Provide the (x, y) coordinate of the cell's center where the given text is located.  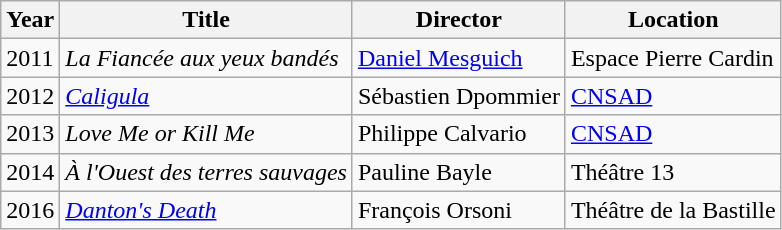
2016 (30, 210)
2013 (30, 134)
Philippe Calvario (458, 134)
Location (673, 20)
François Orsoni (458, 210)
La Fiancée aux yeux bandés (206, 58)
Sébastien Dpommier (458, 96)
Danton's Death (206, 210)
2014 (30, 172)
Pauline Bayle (458, 172)
Caligula (206, 96)
Title (206, 20)
Director (458, 20)
2011 (30, 58)
Love Me or Kill Me (206, 134)
2012 (30, 96)
À l'Ouest des terres sauvages (206, 172)
Théâtre 13 (673, 172)
Théâtre de la Bastille (673, 210)
Year (30, 20)
Daniel Mesguich (458, 58)
Espace Pierre Cardin (673, 58)
